Detect which cell encompasses the target text, then output its (X, Y) center coordinate. 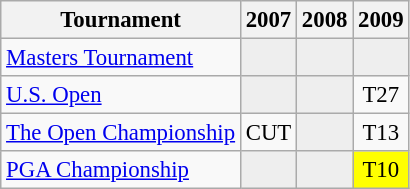
T10 (381, 170)
Tournament (121, 20)
2007 (268, 20)
T13 (381, 133)
PGA Championship (121, 170)
U.S. Open (121, 95)
The Open Championship (121, 133)
CUT (268, 133)
Masters Tournament (121, 58)
2009 (381, 20)
2008 (325, 20)
T27 (381, 95)
